Search for the cell housing the specified text and yield its [x, y] center coordinate. 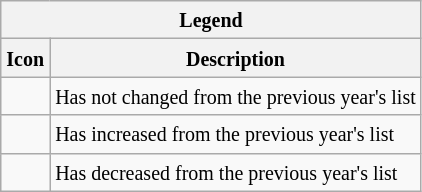
Description [236, 58]
Has increased from the previous year's list [236, 134]
Legend [212, 20]
Has not changed from the previous year's list [236, 96]
Has decreased from the previous year's list [236, 172]
Icon [26, 58]
